Detect which cell encompasses the target text, then output its (X, Y) center coordinate. 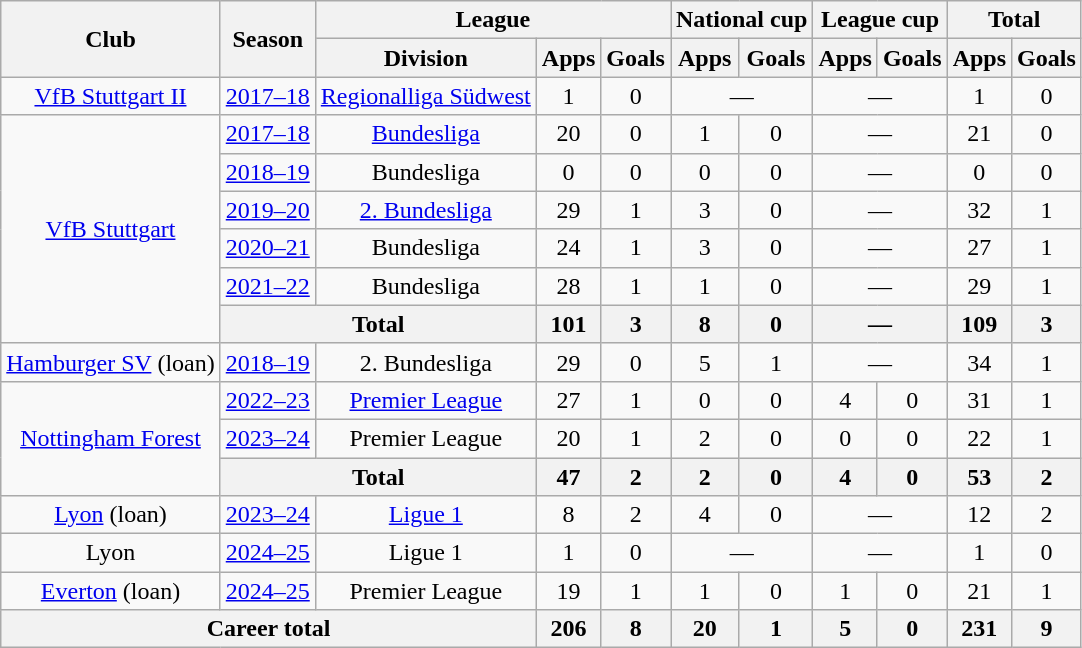
VfB Stuttgart II (110, 96)
109 (979, 324)
53 (979, 477)
Lyon (110, 553)
28 (568, 286)
231 (979, 629)
Everton (loan) (110, 591)
22 (979, 438)
Hamburger SV (loan) (110, 362)
Club (110, 39)
2022–23 (268, 400)
19 (568, 591)
24 (568, 248)
206 (568, 629)
Regionalliga Südwest (426, 96)
Lyon (loan) (110, 515)
League cup (880, 20)
9 (1047, 629)
101 (568, 324)
32 (979, 210)
12 (979, 515)
2020–21 (268, 248)
2021–22 (268, 286)
47 (568, 477)
2019–20 (268, 210)
31 (979, 400)
34 (979, 362)
Division (426, 58)
League (492, 20)
Career total (269, 629)
National cup (741, 20)
Season (268, 39)
Nottingham Forest (110, 438)
VfB Stuttgart (110, 229)
